Provide the (x, y) coordinate of the cell's center where the given text is located.  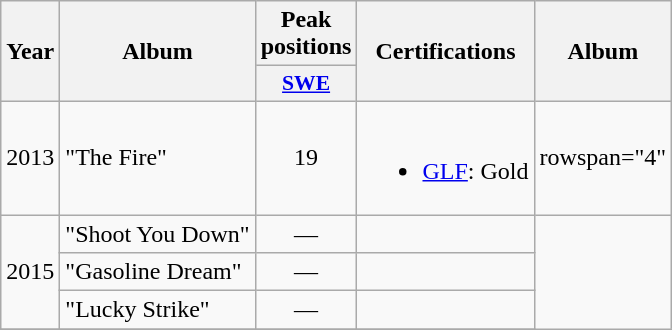
Year (30, 52)
2015 (30, 271)
"Shoot You Down" (158, 233)
Certifications (446, 52)
Peak positions (306, 34)
SWE (306, 84)
"The Fire" (158, 158)
"Lucky Strike" (158, 310)
"Gasoline Dream" (158, 272)
GLF: Gold (446, 158)
2013 (30, 158)
rowspan="4" (603, 158)
19 (306, 158)
